Return the [X, Y] coordinate for the center point of the cell that contains the specified text.  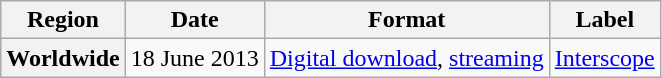
Worldwide [63, 58]
Region [63, 20]
Interscope [604, 58]
Label [604, 20]
Format [406, 20]
18 June 2013 [194, 58]
Digital download, streaming [406, 58]
Date [194, 20]
